Identify which cell holds the provided text, then report its [x, y] central coordinate. 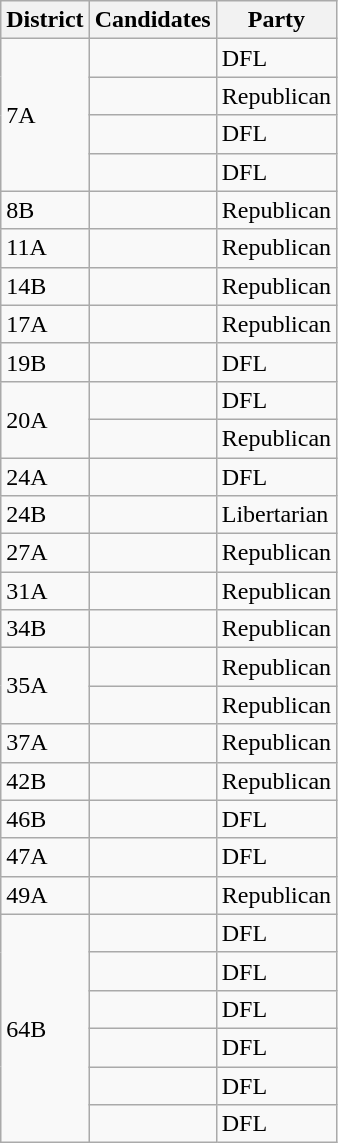
31A [45, 591]
14B [45, 286]
24B [45, 515]
8B [45, 210]
35A [45, 686]
Party [276, 20]
20A [45, 419]
34B [45, 629]
24A [45, 477]
49A [45, 895]
Libertarian [276, 515]
47A [45, 857]
64B [45, 1028]
27A [45, 553]
17A [45, 324]
19B [45, 362]
46B [45, 819]
District [45, 20]
11A [45, 248]
Candidates [152, 20]
42B [45, 781]
37A [45, 743]
7A [45, 115]
